Identify which cell holds the provided text, then report its [X, Y] central coordinate. 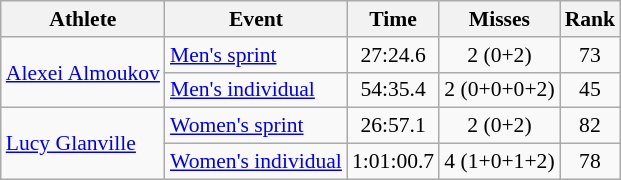
Event [256, 19]
27:24.6 [393, 55]
78 [590, 162]
Women's individual [256, 162]
Misses [499, 19]
73 [590, 55]
Time [393, 19]
Athlete [83, 19]
1:01:00.7 [393, 162]
Lucy Glanville [83, 144]
54:35.4 [393, 90]
82 [590, 126]
4 (1+0+1+2) [499, 162]
Women's sprint [256, 126]
Alexei Almoukov [83, 72]
2 (0+0+0+2) [499, 90]
Men's individual [256, 90]
Men's sprint [256, 55]
26:57.1 [393, 126]
45 [590, 90]
Rank [590, 19]
